Determine the (X, Y) coordinate at the center of the cell enclosing the given text.  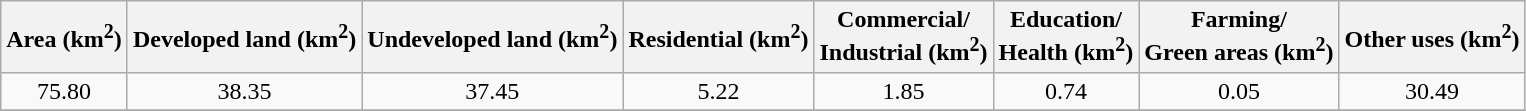
Area (km2) (64, 37)
75.80 (64, 91)
0.74 (1066, 91)
37.45 (492, 91)
30.49 (1432, 91)
1.85 (904, 91)
Education/ Health (km2) (1066, 37)
Developed land (km2) (244, 37)
38.35 (244, 91)
Other uses (km2) (1432, 37)
Residential (km2) (718, 37)
Farming/ Green areas (km2) (1239, 37)
0.05 (1239, 91)
Commercial/ Industrial (km2) (904, 37)
5.22 (718, 91)
Undeveloped land (km2) (492, 37)
